Pinpoint the cell where the given text exists, returning its [X, Y] midpoint coordinate. 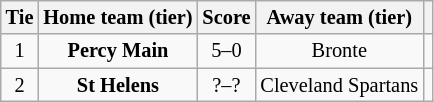
Away team (tier) [339, 17]
2 [20, 85]
Tie [20, 17]
?–? [226, 85]
Bronte [339, 51]
1 [20, 51]
5–0 [226, 51]
Home team (tier) [118, 17]
Score [226, 17]
St Helens [118, 85]
Percy Main [118, 51]
Cleveland Spartans [339, 85]
